Return (X, Y) of the center of cell containing provided text 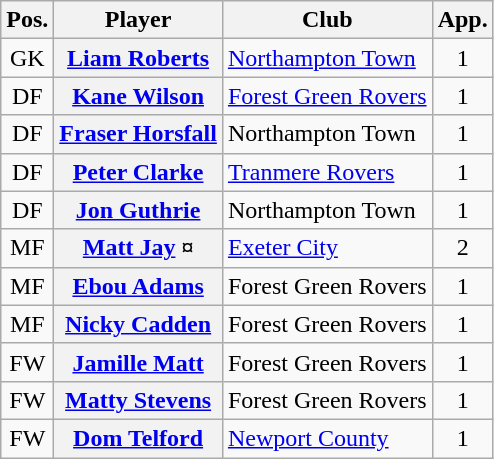
Club (327, 20)
Dom Telford (138, 438)
Peter Clarke (138, 172)
Jamille Matt (138, 362)
Nicky Cadden (138, 324)
Jon Guthrie (138, 210)
Exeter City (327, 248)
Fraser Horsfall (138, 134)
Ebou Adams (138, 286)
Newport County (327, 438)
GK (28, 58)
Kane Wilson (138, 96)
Matty Stevens (138, 400)
2 (462, 248)
Tranmere Rovers (327, 172)
Matt Jay ¤ (138, 248)
Pos. (28, 20)
App. (462, 20)
Liam Roberts (138, 58)
Player (138, 20)
